Pinpoint the cell where the given text exists, returning its (x, y) midpoint coordinate. 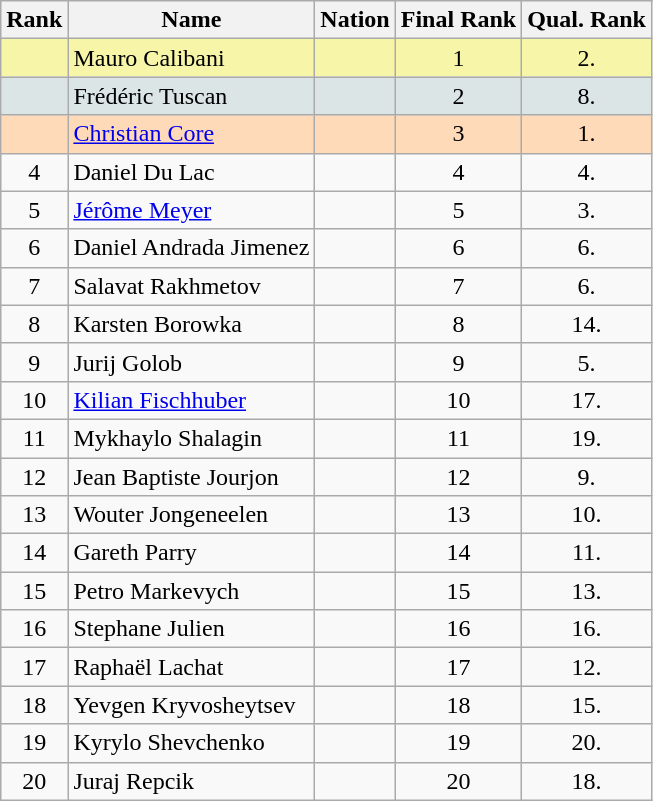
Jean Baptiste Jourjon (192, 477)
Qual. Rank (587, 20)
Wouter Jongeneelen (192, 515)
1 (458, 58)
Stephane Julien (192, 629)
8. (587, 96)
17. (587, 400)
Petro Markevych (192, 591)
12. (587, 667)
19. (587, 438)
13. (587, 591)
2. (587, 58)
20. (587, 743)
16. (587, 629)
Nation (355, 20)
10. (587, 515)
Jurij Golob (192, 362)
1. (587, 134)
Name (192, 20)
Kyrylo Shevchenko (192, 743)
18. (587, 781)
Frédéric Tuscan (192, 96)
3 (458, 134)
9. (587, 477)
Raphaël Lachat (192, 667)
Daniel Du Lac (192, 172)
Juraj Repcik (192, 781)
3. (587, 210)
Yevgen Kryvosheytsev (192, 705)
2 (458, 96)
Kilian Fischhuber (192, 400)
Karsten Borowka (192, 324)
11. (587, 553)
Christian Core (192, 134)
Jérôme Meyer (192, 210)
5. (587, 362)
Final Rank (458, 20)
Rank (34, 20)
Gareth Parry (192, 553)
14. (587, 324)
Daniel Andrada Jimenez (192, 248)
Salavat Rakhmetov (192, 286)
Mykhaylo Shalagin (192, 438)
15. (587, 705)
4. (587, 172)
Mauro Calibani (192, 58)
